For the text-containing cell, return its midpoint in (X, Y) coordinate format. 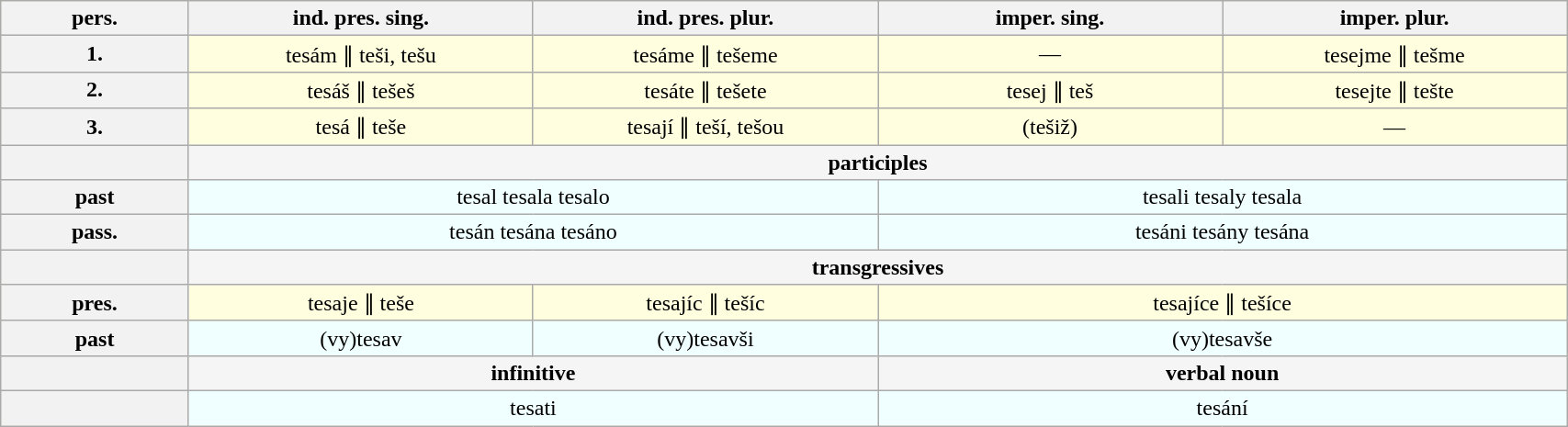
tesáš ∥ tešeš (360, 90)
3. (96, 127)
imper. plur. (1394, 18)
tesá ∥ teše (360, 127)
tesaje ∥ teše (360, 303)
tesám ∥ teši, tešu (360, 54)
tesáni tesány tesána (1223, 232)
2. (96, 90)
tesati (533, 408)
tesal tesala tesalo (533, 197)
pass. (96, 232)
participles (877, 163)
tesej ∥ teš (1051, 90)
verbal noun (1223, 373)
(tešiž) (1051, 127)
ind. pres. sing. (360, 18)
(vy)tesav (360, 338)
tesali tesaly tesala (1223, 197)
imper. sing. (1051, 18)
(vy)tesavši (705, 338)
tesáte ∥ tešete (705, 90)
tesejme ∥ tešme (1394, 54)
pres. (96, 303)
tesají ∥ teší, tešou (705, 127)
tesáme ∥ tešeme (705, 54)
1. (96, 54)
ind. pres. plur. (705, 18)
pers. (96, 18)
transgressives (877, 267)
tesajíc ∥ tešíc (705, 303)
infinitive (533, 373)
tesání (1223, 408)
tesejte ∥ tešte (1394, 90)
tesán tesána tesáno (533, 232)
tesajíce ∥ tešíce (1223, 303)
(vy)tesavše (1223, 338)
